Locate the cell with the specified text and output its [X, Y] center coordinate. 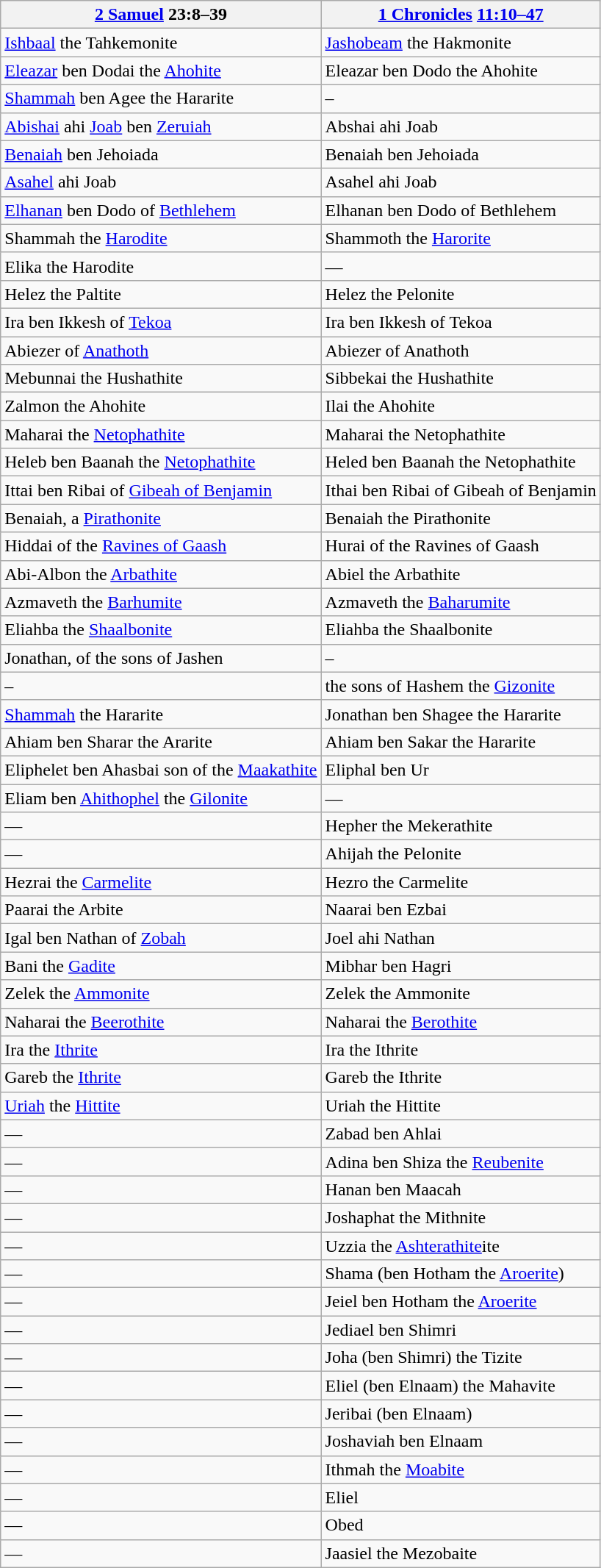
Zalmon the Ahohite [161, 407]
Eliphelet ben Ahasbai son of the Maakathite [161, 770]
Adina ben Shiza the Reubenite [461, 1161]
Ahiam ben Sharar the Ararite [161, 742]
Shammoth the Harorite [461, 238]
Jonathan ben Shagee the Hararite [461, 714]
Azmaveth the Barhumite [161, 602]
Elika the Harodite [161, 266]
Jashobeam the Hakmonite [461, 43]
Eleazar ben Dodo the Ahohite [461, 71]
Eleazar ben Dodai the Ahohite [161, 71]
Mibhar ben Hagri [461, 966]
Naharai the Berothite [461, 1022]
Hepher the Mekerathite [461, 826]
Shama (ben Hotham the Aroerite) [461, 1274]
Helez the Pelonite [461, 294]
Hezro the Carmelite [461, 882]
Zabad ben Ahlai [461, 1134]
Azmaveth the Baharumite [461, 602]
Benaiah, a Pirathonite [161, 518]
1 Chronicles 11:10–47 [461, 15]
Obed [461, 1525]
Abi-Albon the Arbathite [161, 574]
Uzzia the Ashterathiteite [461, 1246]
Eliel (ben Elnaam) the Mahavite [461, 1386]
Shammah the Harodite [161, 238]
Ahiam ben Sakar the Hararite [461, 742]
Hanan ben Maacah [461, 1189]
Hezrai the Carmelite [161, 882]
Abshai ahi Joab [461, 126]
Paarai the Arbite [161, 910]
Ittai ben Ribai of Gibeah of Benjamin [161, 490]
Ilai the Ahohite [461, 407]
Eliphal ben Ur [461, 770]
Igal ben Nathan of Zobah [161, 938]
Jeiel ben Hotham the Aroerite [461, 1302]
Heleb ben Baanah the Netophathite [161, 462]
Abiel the Arbathite [461, 574]
Jediael ben Shimri [461, 1330]
Joshaphat the Mithnite [461, 1217]
Helez the Paltite [161, 294]
Ahijah the Pelonite [461, 854]
Joshaviah ben Elnaam [461, 1442]
Ishbaal the Tahkemonite [161, 43]
2 Samuel 23:8–39 [161, 15]
Naarai ben Ezbai [461, 910]
Shammah ben Agee the Hararite [161, 99]
Benaiah the Pirathonite [461, 518]
Joel ahi Nathan [461, 938]
Joha (ben Shimri) the Tizite [461, 1358]
Ithmah the Moabite [461, 1469]
Ithai ben Ribai of Gibeah of Benjamin [461, 490]
Jeribai (ben Elnaam) [461, 1414]
Hurai of the Ravines of Gaash [461, 546]
Heled ben Baanah the Netophathite [461, 462]
Shammah the Hararite [161, 714]
Abishai ahi Joab ben Zeruiah [161, 126]
the sons of Hashem the Gizonite [461, 686]
Mebunnai the Hushathite [161, 379]
Sibbekai the Hushathite [461, 379]
Eliel [461, 1497]
Naharai the Beerothite [161, 1022]
Jonathan, of the sons of Jashen [161, 658]
Eliam ben Ahithophel the Gilonite [161, 798]
Bani the Gadite [161, 966]
Hiddai of the Ravines of Gaash [161, 546]
Jaasiel the Mezobaite [461, 1553]
